Locate the cell with the specified text and output its (x, y) center coordinate. 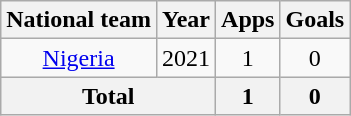
Nigeria (79, 58)
2021 (186, 58)
National team (79, 20)
Total (108, 96)
Year (186, 20)
Goals (315, 20)
Apps (248, 20)
